For the text-containing cell, return its midpoint in (X, Y) coordinate format. 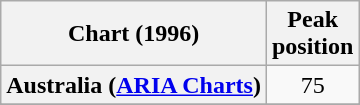
Peakposition (312, 34)
Chart (1996) (134, 34)
Australia (ARIA Charts) (134, 85)
75 (312, 85)
